Find where the given text appears and provide that cell's center as (x, y) coordinate. 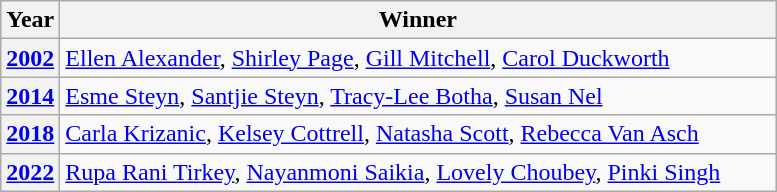
Carla Krizanic, Kelsey Cottrell, Natasha Scott, Rebecca Van Asch (418, 134)
2022 (30, 172)
2018 (30, 134)
Ellen Alexander, Shirley Page, Gill Mitchell, Carol Duckworth (418, 58)
2014 (30, 96)
2002 (30, 58)
Year (30, 20)
Rupa Rani Tirkey, Nayanmoni Saikia, Lovely Choubey, Pinki Singh (418, 172)
Esme Steyn, Santjie Steyn, Tracy-Lee Botha, Susan Nel (418, 96)
Winner (418, 20)
